Capture the cell that displays the provided text and extract its (x, y) central coordinate. 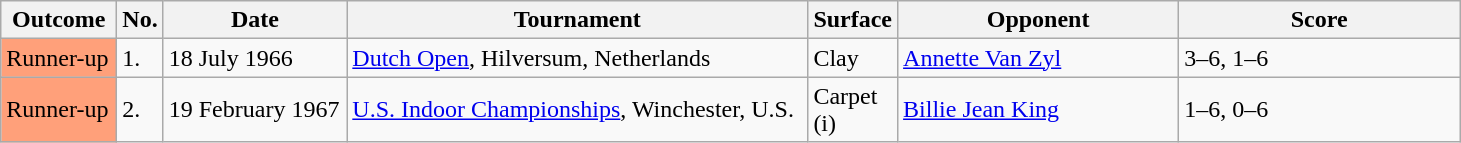
2. (140, 110)
Dutch Open, Hilversum, Netherlands (578, 58)
18 July 1966 (255, 58)
Opponent (1038, 20)
Annette Van Zyl (1038, 58)
1–6, 0–6 (1320, 110)
1. (140, 58)
3–6, 1–6 (1320, 58)
19 February 1967 (255, 110)
Tournament (578, 20)
Outcome (59, 20)
Surface (853, 20)
U.S. Indoor Championships, Winchester, U.S. (578, 110)
Billie Jean King (1038, 110)
Clay (853, 58)
Score (1320, 20)
Date (255, 20)
Carpet (i) (853, 110)
No. (140, 20)
